Return [X, Y] of the center of cell containing provided text 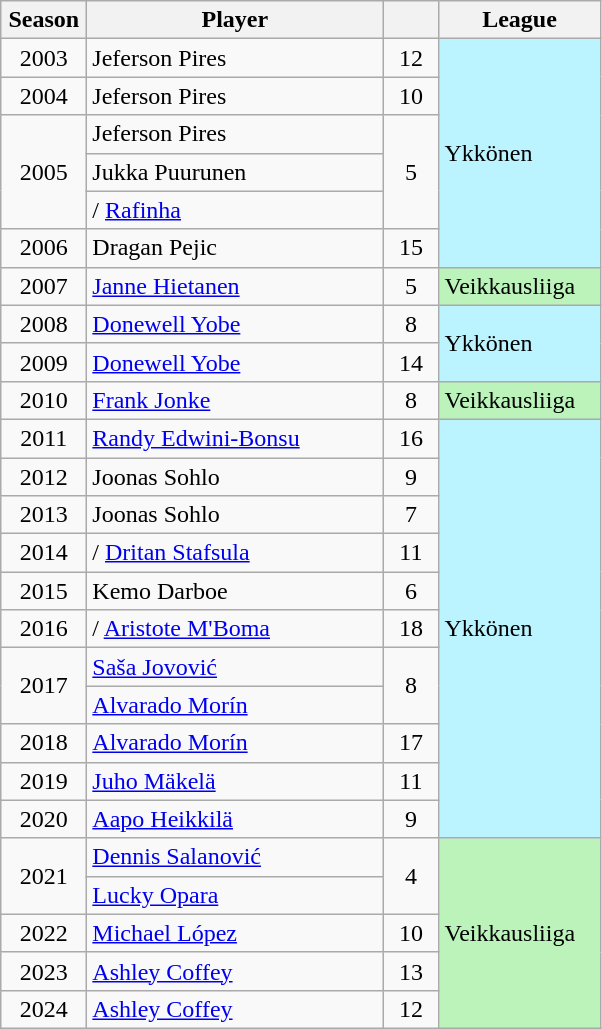
2015 [44, 591]
2007 [44, 286]
Player [235, 20]
/ Dritan Stafsula [235, 553]
/ Aristote M'Boma [235, 629]
2012 [44, 477]
4 [411, 876]
7 [411, 515]
2013 [44, 515]
Janne Hietanen [235, 286]
Season [44, 20]
Jukka Puurunen [235, 172]
Saša Jovović [235, 667]
Dennis Salanović [235, 857]
2017 [44, 686]
2018 [44, 743]
2006 [44, 248]
2023 [44, 971]
16 [411, 438]
Juho Mäkelä [235, 781]
2016 [44, 629]
15 [411, 248]
2004 [44, 96]
2011 [44, 438]
2014 [44, 553]
2008 [44, 324]
2020 [44, 819]
2024 [44, 1009]
League [520, 20]
2010 [44, 400]
18 [411, 629]
Michael López [235, 933]
2022 [44, 933]
17 [411, 743]
2009 [44, 362]
2003 [44, 58]
Randy Edwini-Bonsu [235, 438]
Lucky Opara [235, 895]
Frank Jonke [235, 400]
14 [411, 362]
2021 [44, 876]
Kemo Darboe [235, 591]
/ Rafinha [235, 210]
Aapo Heikkilä [235, 819]
2019 [44, 781]
2005 [44, 172]
13 [411, 971]
6 [411, 591]
Dragan Pejic [235, 248]
